Extract the [x, y] coordinate from the center of the cell holding the provided text.  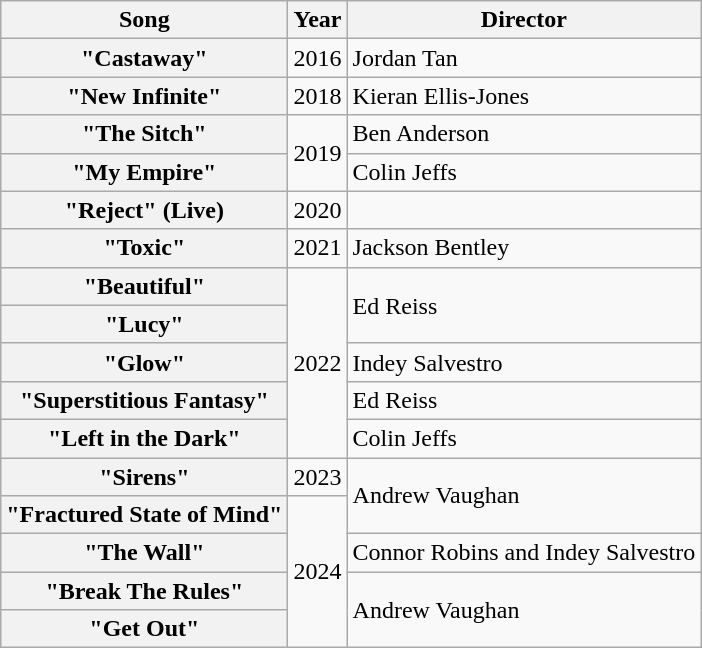
"Get Out" [144, 629]
"Glow" [144, 362]
"Superstitious Fantasy" [144, 400]
Jackson Bentley [524, 248]
"Left in the Dark" [144, 438]
2018 [318, 96]
Jordan Tan [524, 58]
"Castaway" [144, 58]
"The Sitch" [144, 134]
2021 [318, 248]
"Sirens" [144, 477]
Ben Anderson [524, 134]
2016 [318, 58]
Song [144, 20]
"Toxic" [144, 248]
"Break The Rules" [144, 591]
2020 [318, 210]
Connor Robins and Indey Salvestro [524, 553]
"Lucy" [144, 324]
Indey Salvestro [524, 362]
"The Wall" [144, 553]
"Beautiful" [144, 286]
Kieran Ellis-Jones [524, 96]
"Fractured State of Mind" [144, 515]
2019 [318, 153]
"New Infinite" [144, 96]
2022 [318, 362]
Year [318, 20]
"Reject" (Live) [144, 210]
Director [524, 20]
"My Empire" [144, 172]
2023 [318, 477]
2024 [318, 572]
